Return (x, y) of the center of cell containing provided text 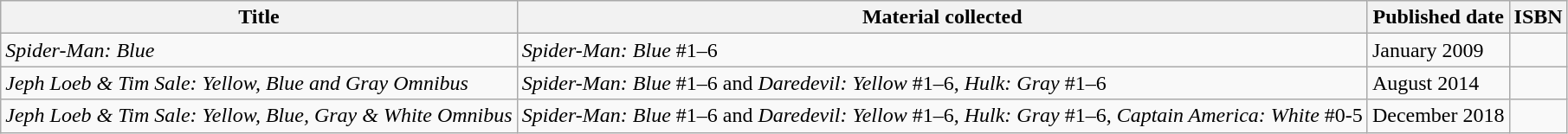
December 2018 (1438, 116)
Spider-Man: Blue #1–6 and Daredevil: Yellow #1–6, Hulk: Gray #1–6, Captain America: White #0-5 (942, 116)
January 2009 (1438, 50)
Published date (1438, 17)
Jeph Loeb & Tim Sale: Yellow, Blue, Gray & White Omnibus (259, 116)
Spider-Man: Blue #1–6 and Daredevil: Yellow #1–6, Hulk: Gray #1–6 (942, 83)
Title (259, 17)
Spider-Man: Blue #1–6 (942, 50)
Jeph Loeb & Tim Sale: Yellow, Blue and Gray Omnibus (259, 83)
August 2014 (1438, 83)
Material collected (942, 17)
Spider-Man: Blue (259, 50)
ISBN (1538, 17)
